Return the (x, y) coordinate for the center point of the cell that contains the specified text.  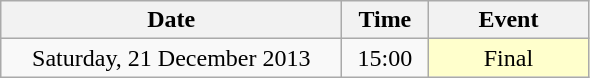
Time (385, 20)
Event (508, 20)
Final (508, 58)
15:00 (385, 58)
Saturday, 21 December 2013 (172, 58)
Date (172, 20)
